Pinpoint the cell where the given text exists, returning its [x, y] midpoint coordinate. 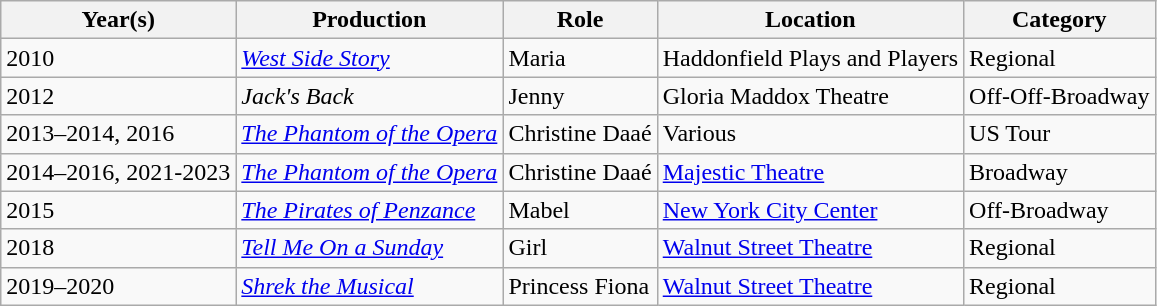
The Pirates of Penzance [370, 210]
Off-Off-Broadway [1060, 96]
New York City Center [810, 210]
Gloria Maddox Theatre [810, 96]
Princess Fiona [580, 286]
Mabel [580, 210]
West Side Story [370, 58]
2010 [118, 58]
US Tour [1060, 134]
Various [810, 134]
Year(s) [118, 20]
2014–2016, 2021-2023 [118, 172]
2013–2014, 2016 [118, 134]
2019–2020 [118, 286]
Maria [580, 58]
2015 [118, 210]
Location [810, 20]
Role [580, 20]
Broadway [1060, 172]
Jack's Back [370, 96]
Category [1060, 20]
Majestic Theatre [810, 172]
Production [370, 20]
Girl [580, 248]
Off-Broadway [1060, 210]
2012 [118, 96]
Jenny [580, 96]
2018 [118, 248]
Tell Me On a Sunday [370, 248]
Haddonfield Plays and Players [810, 58]
Shrek the Musical [370, 286]
